Pinpoint the cell where the given text exists, returning its (X, Y) midpoint coordinate. 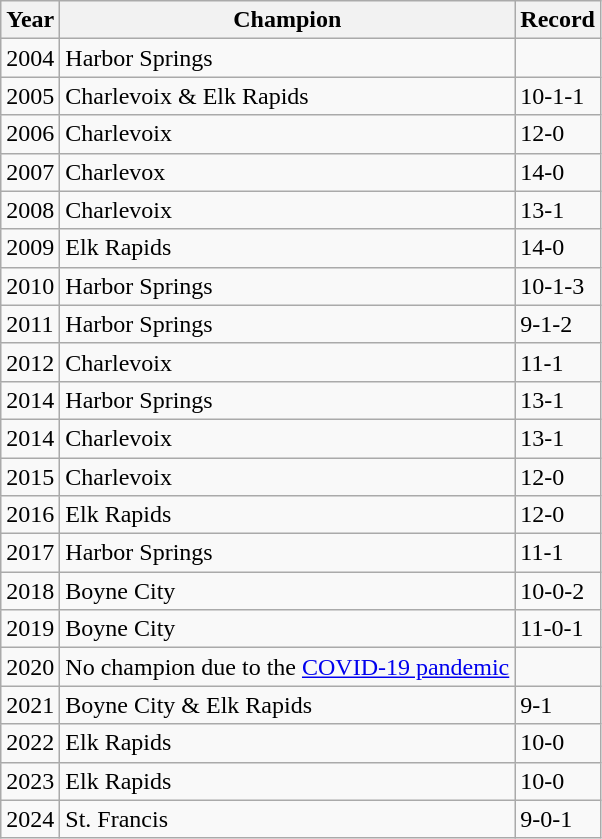
2012 (30, 362)
2022 (30, 743)
11-0-1 (558, 629)
Record (558, 20)
2019 (30, 629)
Champion (288, 20)
2010 (30, 286)
2006 (30, 134)
Boyne City & Elk Rapids (288, 705)
2008 (30, 210)
Charlevox (288, 172)
2016 (30, 515)
No champion due to the COVID-19 pandemic (288, 667)
9-0-1 (558, 819)
10-1-3 (558, 286)
10-1-1 (558, 96)
2004 (30, 58)
2005 (30, 96)
2023 (30, 781)
St. Francis (288, 819)
Charlevoix & Elk Rapids (288, 96)
Year (30, 20)
10-0-2 (558, 591)
2020 (30, 667)
2007 (30, 172)
2018 (30, 591)
2017 (30, 553)
2024 (30, 819)
9-1 (558, 705)
2015 (30, 477)
9-1-2 (558, 324)
2009 (30, 248)
2011 (30, 324)
2021 (30, 705)
